Identify which cell holds the provided text, then report its (x, y) central coordinate. 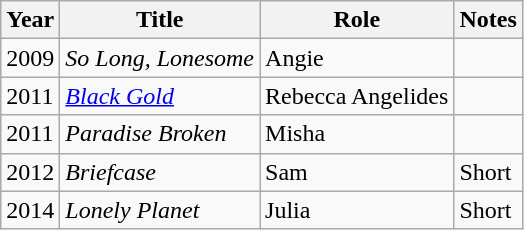
Title (160, 20)
Notes (488, 20)
Julia (357, 210)
Paradise Broken (160, 134)
Rebecca Angelides (357, 96)
Briefcase (160, 172)
2014 (30, 210)
2009 (30, 58)
Year (30, 20)
Angie (357, 58)
So Long, Lonesome (160, 58)
Lonely Planet (160, 210)
Misha (357, 134)
Role (357, 20)
Black Gold (160, 96)
2012 (30, 172)
Sam (357, 172)
